Return (x, y) of the center of cell containing provided text 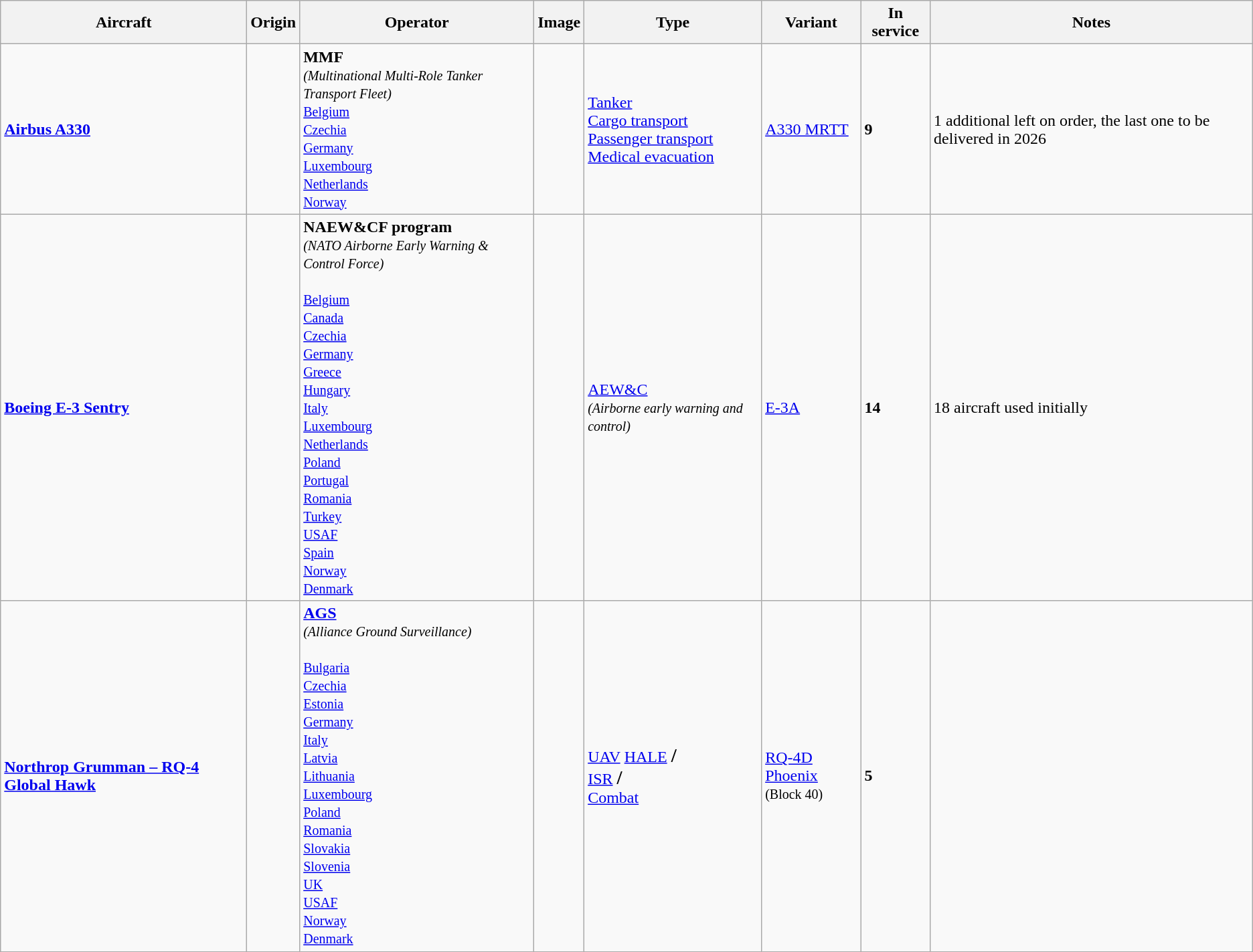
9 (896, 129)
In service (896, 23)
RQ-4D Phoenix(Block 40) (811, 776)
UAV HALE /ISR /Combat (673, 776)
14 (896, 407)
AEW&C(Airborne early warning and control) (673, 407)
Type (673, 23)
18 aircraft used initially (1092, 407)
Image (560, 23)
1 additional left on order, the last one to be delivered in 2026 (1092, 129)
Boeing E-3 Sentry (124, 407)
Variant (811, 23)
Notes (1092, 23)
Operator (417, 23)
5 (896, 776)
Aircraft (124, 23)
TankerCargo transportPassenger transportMedical evacuation (673, 129)
Northrop Grumman – RQ-4 Global Hawk (124, 776)
Origin (273, 23)
E-3A (811, 407)
Airbus A330 (124, 129)
MMF(Multinational Multi-Role Tanker Transport Fleet) Belgium Czechia Germany Luxembourg Netherlands Norway (417, 129)
A330 MRTT (811, 129)
